Determine the (X, Y) coordinate at the center of the cell enclosing the given text.  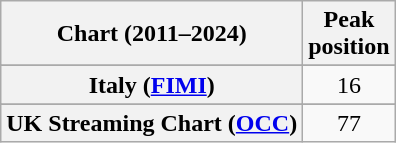
Peakposition (349, 34)
UK Streaming Chart (OCC) (152, 123)
Italy (FIMI) (152, 85)
Chart (2011–2024) (152, 34)
16 (349, 85)
77 (349, 123)
